Scan for the cell matching the given text and deliver its [x, y] coordinate at center. 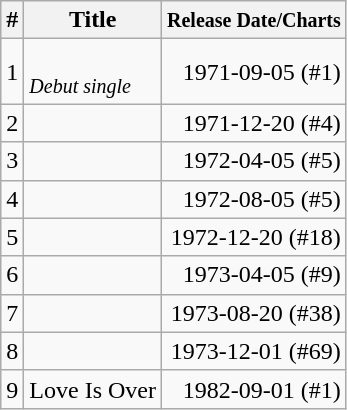
1972-12-20 (#18) [254, 237]
# [12, 20]
1971-09-05 (#1) [254, 72]
Love Is Over [93, 389]
5 [12, 237]
Release Date/Charts [254, 20]
1973-04-05 (#9) [254, 275]
8 [12, 351]
Debut single [93, 72]
1 [12, 72]
4 [12, 199]
9 [12, 389]
3 [12, 161]
6 [12, 275]
1971-12-20 (#4) [254, 123]
1972-04-05 (#5) [254, 161]
1973-08-20 (#38) [254, 313]
2 [12, 123]
7 [12, 313]
Title [93, 20]
1973-12-01 (#69) [254, 351]
1972-08-05 (#5) [254, 199]
1982-09-01 (#1) [254, 389]
